For the text-containing cell, return its midpoint in (X, Y) coordinate format. 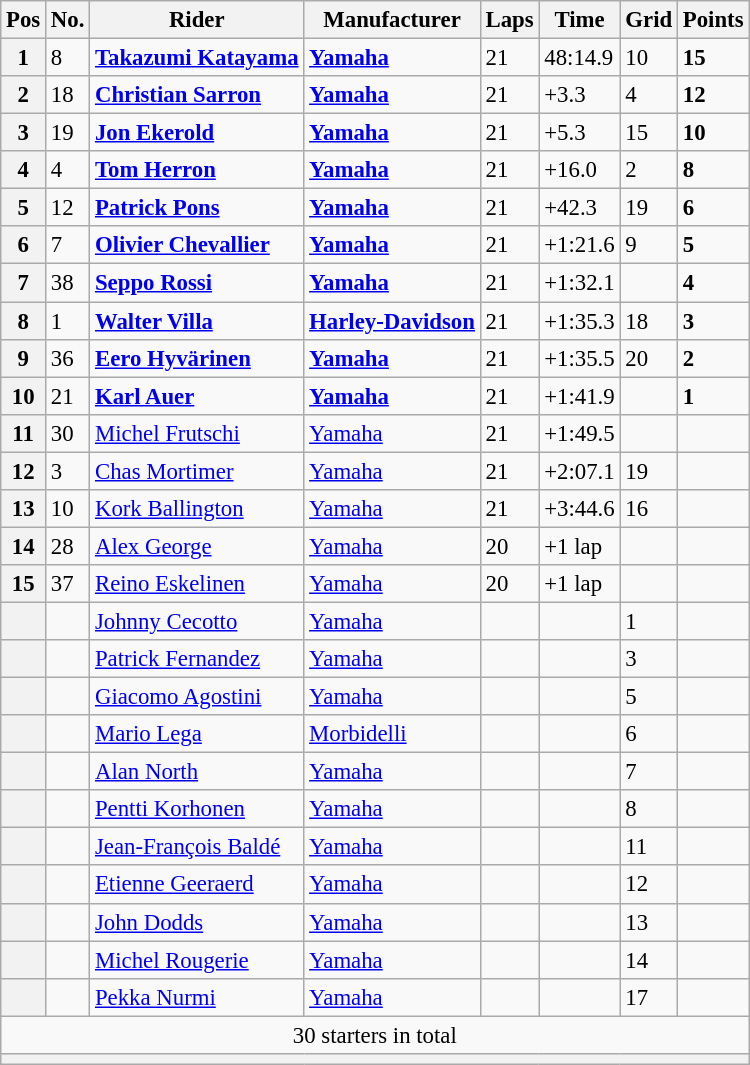
30 (68, 433)
Seppo Rossi (197, 283)
+3.3 (580, 95)
Rider (197, 20)
+1:35.3 (580, 321)
Pos (24, 20)
John Dodds (197, 922)
+3:44.6 (580, 509)
Patrick Fernandez (197, 659)
Etienne Geeraerd (197, 885)
+42.3 (580, 208)
Time (580, 20)
Christian Sarron (197, 95)
36 (68, 358)
Michel Frutschi (197, 433)
30 starters in total (375, 1035)
Alex George (197, 546)
Alan North (197, 772)
28 (68, 546)
Tom Herron (197, 170)
Grid (648, 20)
+1:49.5 (580, 433)
+1:21.6 (580, 245)
17 (648, 997)
Jon Ekerold (197, 133)
38 (68, 283)
Morbidelli (392, 734)
Giacomo Agostini (197, 697)
16 (648, 509)
+1:32.1 (580, 283)
+16.0 (580, 170)
Olivier Chevallier (197, 245)
Reino Eskelinen (197, 584)
+1:41.9 (580, 396)
Mario Lega (197, 734)
Chas Mortimer (197, 471)
Jean-François Baldé (197, 847)
37 (68, 584)
+1:35.5 (580, 358)
Johnny Cecotto (197, 621)
Takazumi Katayama (197, 58)
Michel Rougerie (197, 960)
Manufacturer (392, 20)
Pekka Nurmi (197, 997)
+5.3 (580, 133)
Walter Villa (197, 321)
Eero Hyvärinen (197, 358)
Pentti Korhonen (197, 809)
Points (712, 20)
Kork Ballington (197, 509)
Karl Auer (197, 396)
Patrick Pons (197, 208)
48:14.9 (580, 58)
+2:07.1 (580, 471)
Harley-Davidson (392, 321)
No. (68, 20)
Laps (510, 20)
